Search for the cell housing the specified text and yield its [X, Y] center coordinate. 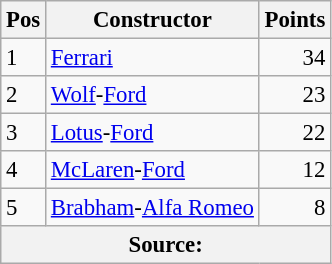
Lotus-Ford [153, 133]
Points [294, 20]
Brabham-Alfa Romeo [153, 208]
Ferrari [153, 58]
Pos [24, 20]
12 [294, 170]
23 [294, 95]
34 [294, 58]
8 [294, 208]
2 [24, 95]
22 [294, 133]
5 [24, 208]
Wolf-Ford [153, 95]
Source: [166, 245]
McLaren-Ford [153, 170]
1 [24, 58]
Constructor [153, 20]
4 [24, 170]
3 [24, 133]
